Pinpoint the cell where the given text exists, returning its (X, Y) midpoint coordinate. 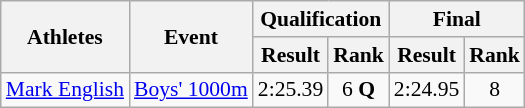
Athletes (65, 36)
6 Q (358, 90)
Qualification (321, 19)
2:25.39 (290, 90)
Final (457, 19)
Event (191, 36)
2:24.95 (426, 90)
Mark English (65, 90)
8 (494, 90)
Boys' 1000m (191, 90)
